Locate the cell with the specified text and output its [x, y] center coordinate. 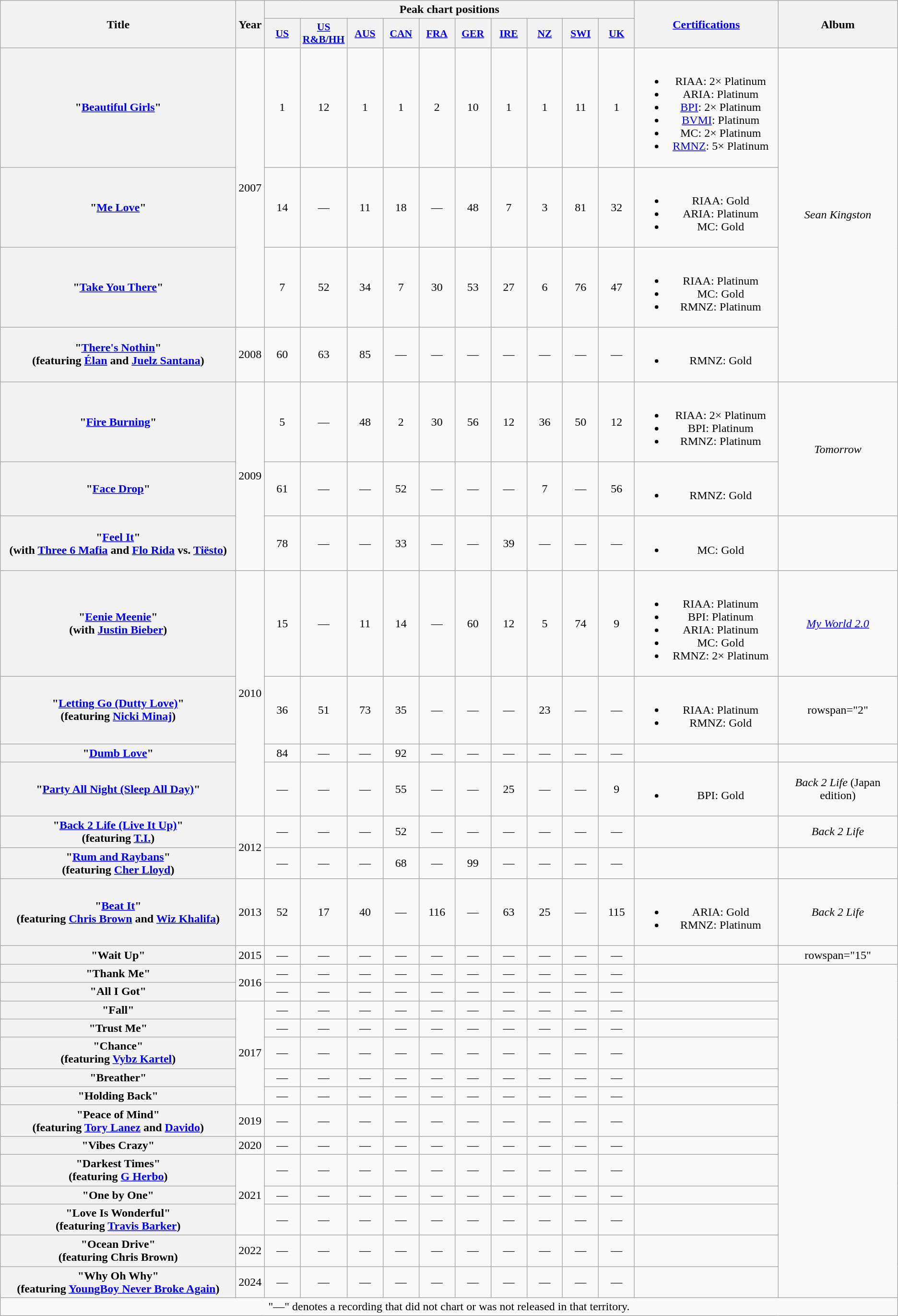
2024 [250, 1282]
"Vibes Crazy" [118, 1145]
68 [401, 863]
15 [282, 623]
76 [580, 287]
47 [617, 287]
Back 2 Life (Japan edition) [838, 789]
rowspan="15" [838, 955]
50 [580, 421]
"There's Nothin"(featuring Élan and Juelz Santana) [118, 354]
2007 [250, 188]
2015 [250, 955]
"Beat It"(featuring Chris Brown and Wiz Khalifa) [118, 912]
115 [617, 912]
"Holding Back" [118, 1096]
61 [282, 489]
74 [580, 623]
rowspan="2" [838, 710]
RIAA: 2× PlatinumARIA: PlatinumBPI: 2× PlatinumBVMI: PlatinumMC: 2× PlatinumRMNZ: 5× Platinum [706, 108]
"—" denotes a recording that did not chart or was not released in that territory. [449, 1307]
RIAA: PlatinumRMNZ: Gold [706, 710]
85 [365, 354]
"Breather" [118, 1077]
"Thank Me" [118, 973]
35 [401, 710]
SWI [580, 34]
"Darkest Times"(featuring G Herbo) [118, 1170]
55 [401, 789]
CAN [401, 34]
2020 [250, 1145]
51 [324, 710]
116 [437, 912]
RIAA: PlatinumMC: GoldRMNZ: Platinum [706, 287]
78 [282, 543]
UK [617, 34]
"Back 2 Life (Live It Up)"(featuring T.I.) [118, 832]
2022 [250, 1251]
"Dumb Love" [118, 753]
"Me Love" [118, 207]
53 [473, 287]
99 [473, 863]
My World 2.0 [838, 623]
92 [401, 753]
"Feel It"(with Three 6 Mafia and Flo Rida vs. Tiësto) [118, 543]
27 [508, 287]
GER [473, 34]
"Take You There" [118, 287]
Certifications [706, 24]
3 [545, 207]
2016 [250, 982]
10 [473, 108]
FRA [437, 34]
2019 [250, 1120]
2017 [250, 1053]
23 [545, 710]
81 [580, 207]
Title [118, 24]
Tomorrow [838, 449]
"Letting Go (Dutty Love)"(featuring Nicki Minaj) [118, 710]
"Chance"(featuring Vybz Kartel) [118, 1053]
"Trust Me" [118, 1028]
"Rum and Raybans"(featuring Cher Lloyd) [118, 863]
US R&B/HH [324, 34]
2009 [250, 476]
17 [324, 912]
"Fall" [118, 1010]
RIAA: GoldARIA: PlatinumMC: Gold [706, 207]
"Love Is Wonderful"(featuring Travis Barker) [118, 1220]
2021 [250, 1195]
Year [250, 24]
"Party All Night (Sleep All Day)" [118, 789]
2012 [250, 848]
Peak chart positions [449, 10]
MC: Gold [706, 543]
"Wait Up" [118, 955]
"Ocean Drive"(featuring Chris Brown) [118, 1251]
"Beautiful Girls" [118, 108]
AUS [365, 34]
Sean Kingston [838, 215]
32 [617, 207]
40 [365, 912]
2013 [250, 912]
33 [401, 543]
34 [365, 287]
2010 [250, 693]
6 [545, 287]
"All I Got" [118, 992]
"Eenie Meenie"(with Justin Bieber) [118, 623]
US [282, 34]
"Why Oh Why"(featuring YoungBoy Never Broke Again) [118, 1282]
Album [838, 24]
73 [365, 710]
RIAA: 2× PlatinumBPI: PlatinumRMNZ: Platinum [706, 421]
RIAA: PlatinumBPI: PlatinumARIA: PlatinumMC: GoldRMNZ: 2× Platinum [706, 623]
IRE [508, 34]
"Peace of Mind"(featuring Tory Lanez and Davido) [118, 1120]
"Fire Burning" [118, 421]
2008 [250, 354]
BPI: Gold [706, 789]
39 [508, 543]
"Face Drop" [118, 489]
18 [401, 207]
ARIA: GoldRMNZ: Platinum [706, 912]
84 [282, 753]
NZ [545, 34]
"One by One" [118, 1195]
